Output the [X, Y] coordinate of the center of the cell containing the given text.  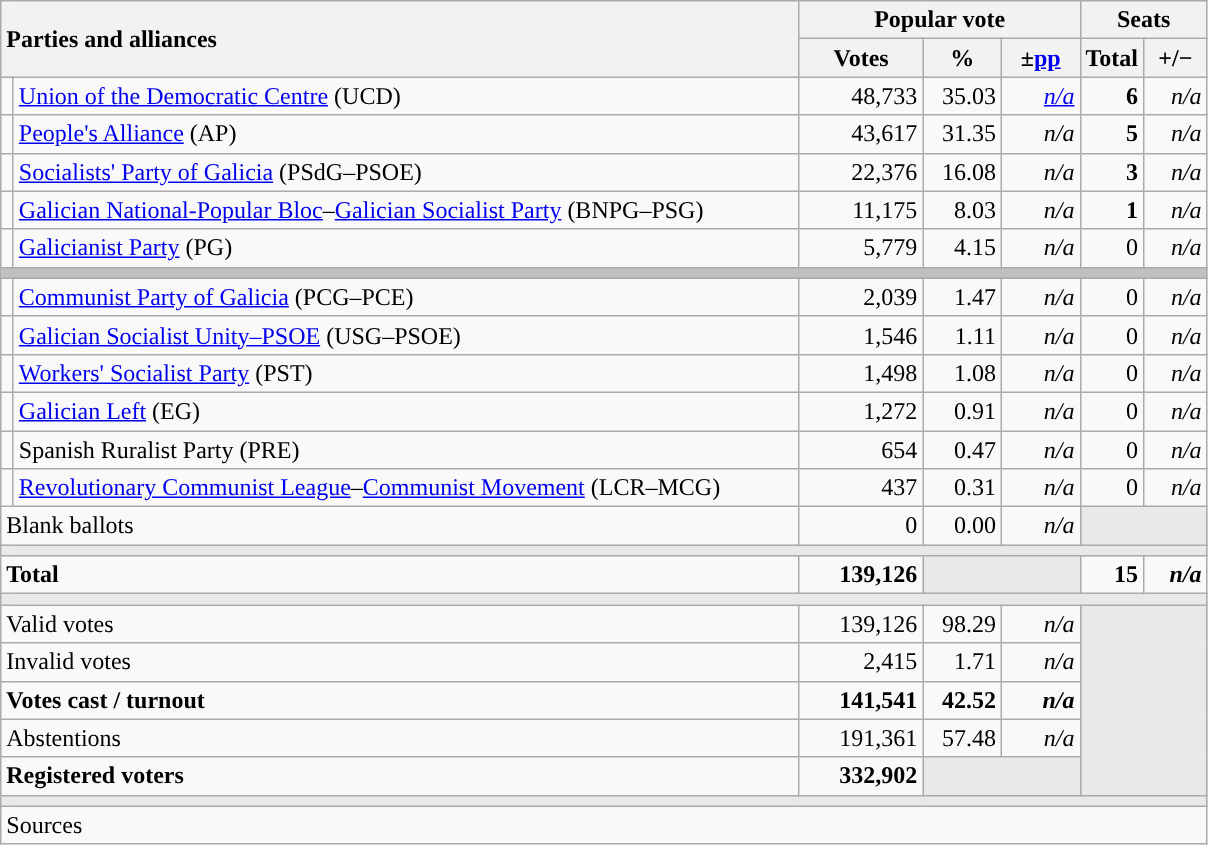
Registered voters [400, 776]
2,039 [861, 297]
Blank ballots [400, 526]
Seats [1144, 20]
191,361 [861, 738]
+/− [1176, 58]
Workers' Socialist Party (PST) [406, 373]
42.52 [962, 700]
Parties and alliances [400, 39]
22,376 [861, 172]
Galicianist Party (PG) [406, 248]
±pp [1040, 58]
People's Alliance (AP) [406, 134]
0.00 [962, 526]
5,779 [861, 248]
Galician Left (EG) [406, 411]
6 [1112, 96]
0.31 [962, 488]
31.35 [962, 134]
15 [1112, 575]
4.15 [962, 248]
Popular vote [940, 20]
98.29 [962, 624]
1,498 [861, 373]
1.08 [962, 373]
1.47 [962, 297]
141,541 [861, 700]
Galician National-Popular Bloc–Galician Socialist Party (BNPG–PSG) [406, 210]
Socialists' Party of Galicia (PSdG–PSOE) [406, 172]
35.03 [962, 96]
48,733 [861, 96]
437 [861, 488]
2,415 [861, 662]
11,175 [861, 210]
Votes [861, 58]
Spanish Ruralist Party (PRE) [406, 449]
5 [1112, 134]
1,546 [861, 335]
0.47 [962, 449]
1,272 [861, 411]
8.03 [962, 210]
3 [1112, 172]
% [962, 58]
Sources [604, 825]
1.71 [962, 662]
0.91 [962, 411]
332,902 [861, 776]
1.11 [962, 335]
Abstentions [400, 738]
57.48 [962, 738]
654 [861, 449]
1 [1112, 210]
16.08 [962, 172]
Votes cast / turnout [400, 700]
Invalid votes [400, 662]
Valid votes [400, 624]
Communist Party of Galicia (PCG–PCE) [406, 297]
Union of the Democratic Centre (UCD) [406, 96]
Revolutionary Communist League–Communist Movement (LCR–MCG) [406, 488]
43,617 [861, 134]
Galician Socialist Unity–PSOE (USG–PSOE) [406, 335]
